Find where the given text appears and provide that cell's center as (X, Y) coordinate. 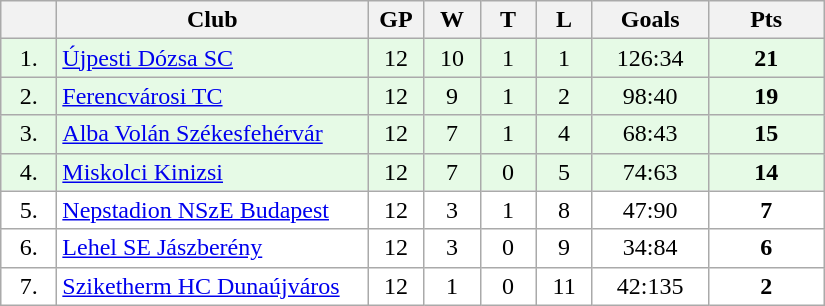
Lehel SE Jászberény (212, 248)
Sziketherm HC Dunaújváros (212, 286)
T (508, 20)
3. (29, 134)
2. (29, 96)
47:90 (650, 210)
14 (766, 172)
74:63 (650, 172)
4. (29, 172)
10 (452, 58)
68:43 (650, 134)
126:34 (650, 58)
5 (564, 172)
34:84 (650, 248)
Újpesti Dózsa SC (212, 58)
7. (29, 286)
Club (212, 20)
1. (29, 58)
98:40 (650, 96)
21 (766, 58)
8 (564, 210)
Miskolci Kinizsi (212, 172)
Pts (766, 20)
W (452, 20)
Alba Volán Székesfehérvár (212, 134)
L (564, 20)
Nepstadion NSzE Budapest (212, 210)
GP (396, 20)
6. (29, 248)
Goals (650, 20)
5. (29, 210)
Ferencvárosi TC (212, 96)
6 (766, 248)
19 (766, 96)
42:135 (650, 286)
11 (564, 286)
4 (564, 134)
15 (766, 134)
